Output the (X, Y) coordinate of the center of the cell containing the given text.  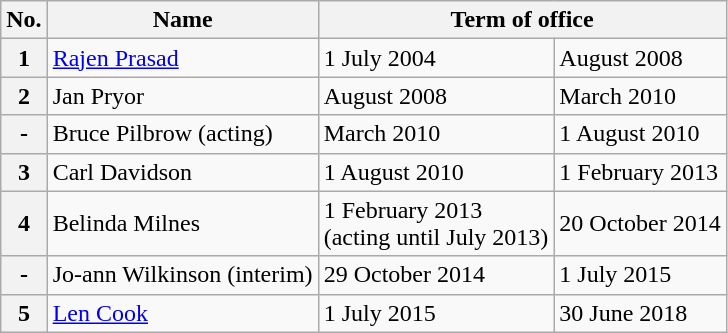
29 October 2014 (436, 275)
Jo-ann Wilkinson (interim) (182, 275)
1 (24, 58)
Name (182, 20)
1 July 2004 (436, 58)
Carl Davidson (182, 172)
5 (24, 313)
3 (24, 172)
30 June 2018 (640, 313)
2 (24, 96)
1 February 2013(acting until July 2013) (436, 224)
1 February 2013 (640, 172)
No. (24, 20)
Len Cook (182, 313)
Bruce Pilbrow (acting) (182, 134)
4 (24, 224)
20 October 2014 (640, 224)
Rajen Prasad (182, 58)
Term of office (522, 20)
Belinda Milnes (182, 224)
Jan Pryor (182, 96)
